Search for the cell housing the specified text and yield its [x, y] center coordinate. 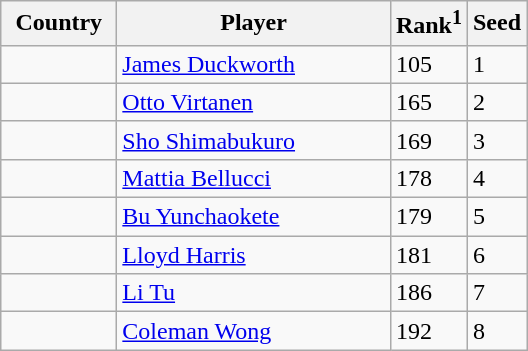
Rank1 [428, 24]
192 [428, 331]
James Duckworth [254, 64]
1 [496, 64]
Otto Virtanen [254, 102]
169 [428, 140]
Player [254, 24]
178 [428, 178]
181 [428, 255]
Bu Yunchaokete [254, 217]
5 [496, 217]
8 [496, 331]
Lloyd Harris [254, 255]
Li Tu [254, 293]
105 [428, 64]
4 [496, 178]
Seed [496, 24]
7 [496, 293]
Mattia Bellucci [254, 178]
6 [496, 255]
2 [496, 102]
Coleman Wong [254, 331]
179 [428, 217]
3 [496, 140]
165 [428, 102]
Sho Shimabukuro [254, 140]
Country [59, 24]
186 [428, 293]
